Output the [X, Y] coordinate of the center of the cell containing the given text.  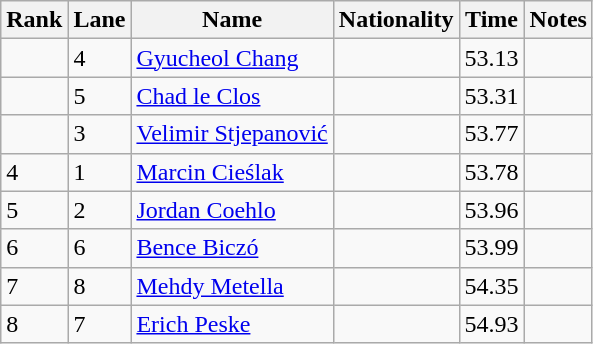
54.35 [492, 286]
Nationality [396, 20]
Name [232, 20]
Bence Biczó [232, 248]
Jordan Coehlo [232, 210]
53.13 [492, 58]
Erich Peske [232, 324]
Lane [100, 20]
Velimir Stjepanović [232, 134]
Gyucheol Chang [232, 58]
53.77 [492, 134]
2 [100, 210]
Time [492, 20]
53.99 [492, 248]
54.93 [492, 324]
3 [100, 134]
Mehdy Metella [232, 286]
Marcin Cieślak [232, 172]
1 [100, 172]
Rank [34, 20]
53.78 [492, 172]
Notes [558, 20]
Chad le Clos [232, 96]
53.96 [492, 210]
53.31 [492, 96]
